Return (X, Y) of the center of cell containing provided text 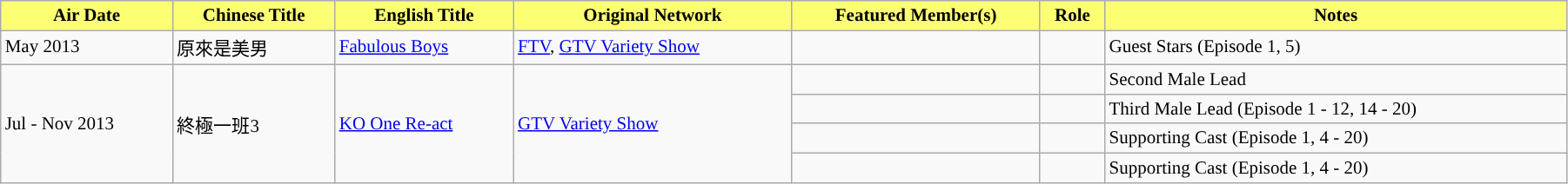
English Title (425, 16)
Original Network (653, 16)
Notes (1337, 16)
Chinese Title (253, 16)
Second Male Lead (1337, 80)
終極一班3 (253, 124)
Air Date (87, 16)
Role (1072, 16)
Guest Stars (Episode 1, 5) (1337, 48)
Jul - Nov 2013 (87, 124)
KO One Re-act (425, 124)
FTV, GTV Variety Show (653, 48)
May 2013 (87, 48)
原來是美男 (253, 48)
Featured Member(s) (916, 16)
Third Male Lead (Episode 1 - 12, 14 - 20) (1337, 108)
Fabulous Boys (425, 48)
GTV Variety Show (653, 124)
